Return [X, Y] of the center of cell containing provided text 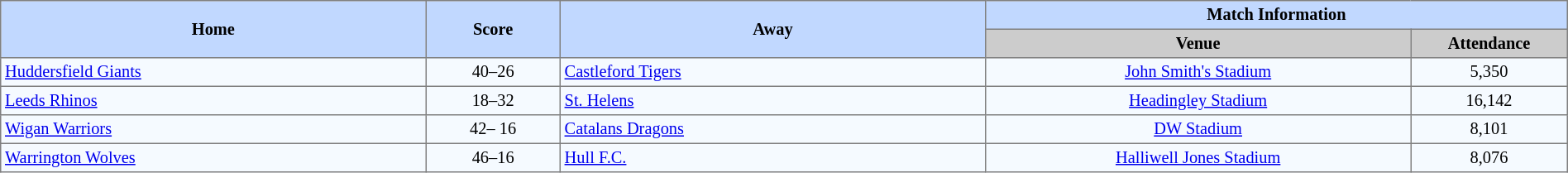
Wigan Warriors [213, 129]
Away [772, 30]
Attendance [1489, 43]
Catalans Dragons [772, 129]
16,142 [1489, 100]
Huddersfield Giants [213, 72]
Match Information [1277, 15]
St. Helens [772, 100]
18–32 [493, 100]
Leeds Rhinos [213, 100]
8,101 [1489, 129]
5,350 [1489, 72]
42– 16 [493, 129]
Home [213, 30]
Score [493, 30]
Castleford Tigers [772, 72]
8,076 [1489, 157]
46–16 [493, 157]
Halliwell Jones Stadium [1198, 157]
Hull F.C. [772, 157]
DW Stadium [1198, 129]
John Smith's Stadium [1198, 72]
Venue [1198, 43]
40–26 [493, 72]
Warrington Wolves [213, 157]
Headingley Stadium [1198, 100]
